Capture the cell that displays the provided text and extract its (X, Y) central coordinate. 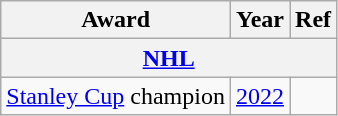
2022 (260, 96)
Stanley Cup champion (116, 96)
Year (260, 20)
NHL (169, 58)
Ref (314, 20)
Award (116, 20)
